Return the [x, y] coordinate for the center point of the cell that contains the specified text.  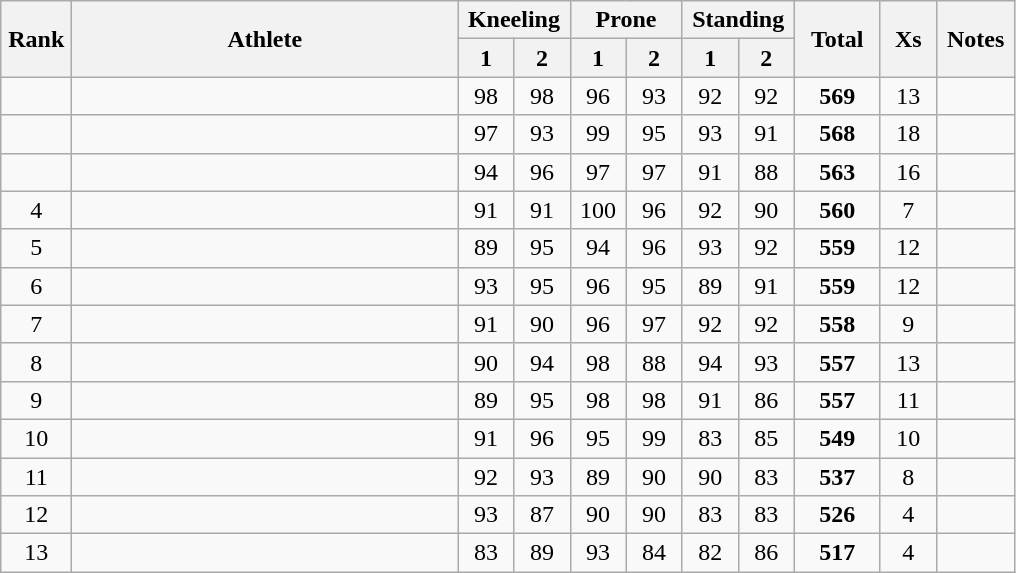
517 [837, 553]
558 [837, 324]
5 [36, 248]
85 [766, 438]
526 [837, 515]
537 [837, 477]
Prone [626, 20]
100 [598, 210]
Rank [36, 39]
82 [710, 553]
16 [908, 172]
87 [542, 515]
Notes [976, 39]
560 [837, 210]
569 [837, 96]
18 [908, 134]
549 [837, 438]
Standing [738, 20]
563 [837, 172]
6 [36, 286]
Total [837, 39]
84 [654, 553]
Xs [908, 39]
Athlete [265, 39]
568 [837, 134]
Kneeling [514, 20]
